Search for the cell housing the specified text and yield its [X, Y] center coordinate. 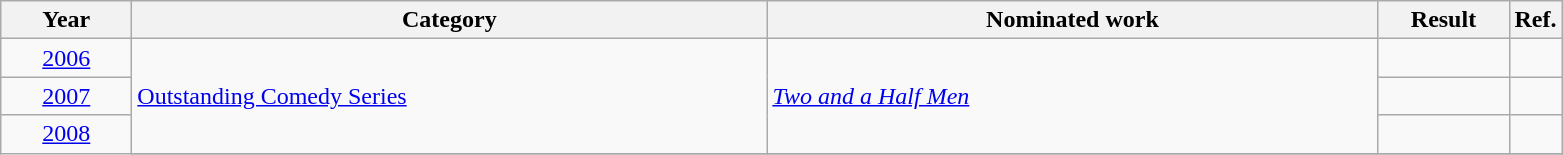
2007 [66, 96]
Two and a Half Men [1072, 96]
Year [66, 20]
2008 [66, 134]
Ref. [1536, 20]
2006 [66, 58]
Result [1444, 20]
Nominated work [1072, 20]
Category [450, 20]
Outstanding Comedy Series [450, 96]
